Provide the (X, Y) coordinate of the cell's center where the given text is located.  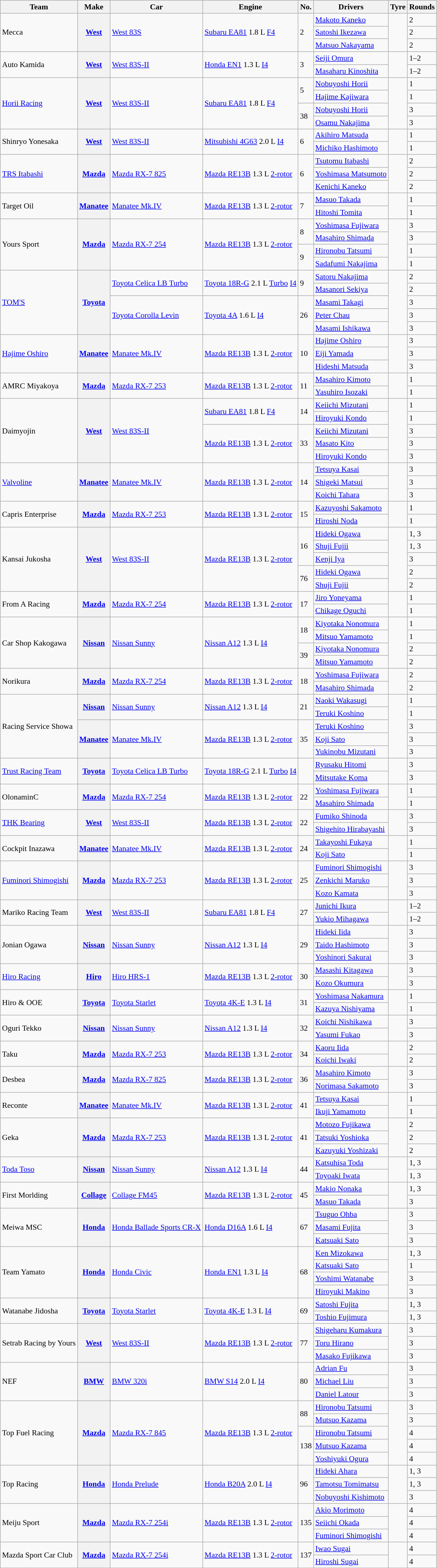
Naoki Wakasugi (351, 701)
Auto Kamida (39, 65)
Honda D16A 1.6 L I4 (250, 1228)
Masami Takagi (351, 303)
67 (306, 1228)
Hiro HRS-1 (157, 977)
10 (306, 353)
33 (306, 444)
15 (306, 514)
Honda Ballade Sports CR-X (157, 1228)
Makoto Kaneko (351, 20)
Target Oil (39, 206)
Toda Toso (39, 1169)
Taku (39, 1054)
Meiju Sport (39, 1523)
Hiro Racing (39, 977)
34 (306, 1054)
Kaoru Iida (351, 1048)
32 (306, 1029)
Kozo Okumura (351, 983)
Team (39, 7)
TRS Itabashi (39, 174)
35 (306, 739)
No. (306, 7)
Car Shop Kakogawa (39, 643)
Cockpit Inazawa (39, 848)
Akihiro Matsuda (351, 135)
44 (306, 1169)
BMW S14 2.0 L I4 (250, 1381)
Tsutomu Itabashi (351, 161)
Horii Racing (39, 103)
Yoshimasa Nakamura (351, 996)
Masaharu Kinoshita (351, 71)
Desbea (39, 1080)
Jiro Yoneyama (351, 598)
Yukio Mihagawa (351, 919)
39 (306, 656)
88 (306, 1414)
Satoshi Ikezawa (351, 32)
16 (306, 547)
Honda Civic (157, 1272)
First Morlding (39, 1195)
Mazda RX-7 845 (157, 1433)
Geka (39, 1137)
Setrab Racing by Yours (39, 1343)
Masato Kito (351, 444)
Toyoaki Iwata (351, 1176)
THK Bearing (39, 823)
Daimyojin (39, 431)
Hiroshi Noda (351, 521)
Tamotsu Tomimatsu (351, 1484)
Seiichi Okada (351, 1523)
Toshio Fujimura (351, 1317)
Jonian Ogawa (39, 945)
138 (306, 1446)
Yours Sport (39, 245)
Shigeki Matsui (351, 482)
27 (306, 912)
8 (306, 232)
Racing Service Showa (39, 726)
Nobuyoshi Kishimoto (351, 1497)
Kenji Iya (351, 559)
Toru Hirano (351, 1343)
Taido Hashimoto (351, 945)
TOM'S (39, 302)
Koichi Tahara (351, 495)
Daniel Latour (351, 1395)
Mazda Sport Car Club (39, 1555)
Top Racing (39, 1484)
Yoshimi Watanabe (351, 1279)
69 (306, 1311)
Kenichi Kaneko (351, 187)
Tatsuki Yoshioka (351, 1137)
Matsuo Nakayama (351, 45)
Valvoline (39, 483)
135 (306, 1523)
Hiro & OOE (39, 1003)
Hideshi Matsuda (351, 367)
OlonaminC (39, 797)
Kazuya Nishiyama (351, 1009)
45 (306, 1195)
Toyota Corolla Levin (157, 315)
137 (306, 1555)
7 (306, 206)
Team Yamato (39, 1272)
Yukinobu Mizutani (351, 752)
Reconte (39, 1105)
Iwao Sugai (351, 1549)
Engine (250, 7)
Akio Morimoto (351, 1510)
Michael Liu (351, 1382)
Yasuhiro Isozaki (351, 392)
Trust Racing Team (39, 771)
Collage (94, 1195)
Hiro (94, 977)
Drivers (351, 7)
36 (306, 1080)
From A Racing (39, 604)
Collage FM45 (157, 1195)
Seiji Omura (351, 58)
Masanori Sekiya (351, 290)
Eiji Yamada (351, 354)
30 (306, 977)
77 (306, 1343)
Katsuhisa Toda (351, 1163)
AMRC Miyakoya (39, 386)
Koichi Nishikawa (351, 1022)
76 (306, 578)
Satoru Nakajima (351, 277)
Michiko Hashimoto (351, 148)
BMW 320i (157, 1381)
25 (306, 881)
Tyre (398, 7)
Toyota 4A 1.6 L I4 (250, 315)
Makio Nonaka (351, 1189)
Hiroyuki Makino (351, 1292)
Motozo Fujikawa (351, 1125)
29 (306, 945)
17 (306, 604)
Yoshinori Sakurai (351, 957)
Mitsubishi 4G63 2.0 L I4 (250, 141)
68 (306, 1272)
Hideki Ahara (351, 1471)
Satoshi Fujita (351, 1304)
Osamu Nakajima (351, 123)
Yasumi Fukao (351, 1035)
Meiwa MSC (39, 1228)
Kazuyoshi Sakamoto (351, 508)
Make (94, 7)
Watanabe Jidosha (39, 1311)
Ikuji Yamamoto (351, 1112)
Honda Prelude (157, 1484)
Mariko Racing Team (39, 912)
Ken Mizokawa (351, 1253)
Norikura (39, 682)
Masako Fujikawa (351, 1356)
Kazuyuki Yoshizaki (351, 1150)
Hitoshi Tomita (351, 212)
Oguri Tekko (39, 1029)
24 (306, 848)
Junichi Ikura (351, 906)
Chikage Oguchi (351, 611)
Car (157, 7)
Shinryo Yonesaka (39, 141)
Shigehito Hirabayashi (351, 829)
Sadafumi Nakajima (351, 264)
Takayoshi Fukaya (351, 842)
38 (306, 116)
Fumiko Shinoda (351, 816)
Hajime Kajiwara (351, 97)
Kansai Jukosha (39, 559)
Kozo Kamata (351, 893)
21 (306, 707)
Yoshimasa Matsumoto (351, 174)
Peter Chau (351, 315)
Masashi Kitagawa (351, 970)
Norimasa Sakamoto (351, 1086)
Masami Ishikawa (351, 328)
Tsuguo Ohba (351, 1215)
NEF (39, 1381)
Mitsutake Koma (351, 778)
96 (306, 1484)
26 (306, 315)
31 (306, 1003)
Hiroshi Sugai (351, 1562)
11 (306, 386)
Hideki Iida (351, 932)
Honda B20A 2.0 L I4 (250, 1484)
Capris Enterprise (39, 514)
Mecca (39, 32)
Masami Fujita (351, 1228)
BMW (94, 1381)
Shigeharu Kumakura (351, 1330)
West 83S (157, 32)
Rounds (422, 7)
Yoshiyuki Ogura (351, 1459)
Top Fuel Racing (39, 1433)
80 (306, 1381)
Adrian Fu (351, 1369)
Ryusaku Hitomi (351, 765)
Koichi Iwaki (351, 1060)
Zenkichi Maruko (351, 881)
5 (306, 90)
